Detect which cell encompasses the target text, then output its (X, Y) center coordinate. 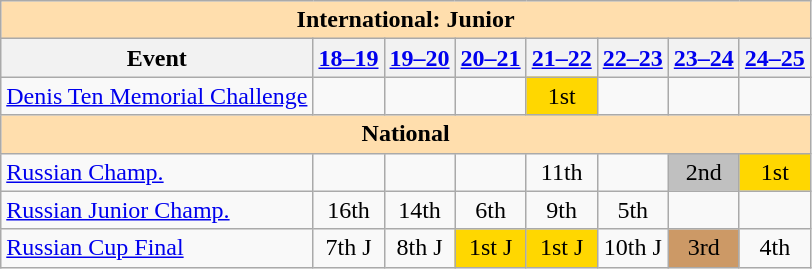
16th (348, 210)
National (406, 134)
22–23 (632, 58)
4th (774, 248)
2nd (704, 172)
Russian Champ. (157, 172)
11th (562, 172)
Russian Cup Final (157, 248)
21–22 (562, 58)
19–20 (420, 58)
18–19 (348, 58)
6th (490, 210)
Russian Junior Champ. (157, 210)
20–21 (490, 58)
Event (157, 58)
14th (420, 210)
8th J (420, 248)
5th (632, 210)
23–24 (704, 58)
International: Junior (406, 20)
3rd (704, 248)
7th J (348, 248)
9th (562, 210)
24–25 (774, 58)
10th J (632, 248)
Denis Ten Memorial Challenge (157, 96)
